Scan for the cell matching the given text and deliver its (X, Y) coordinate at center. 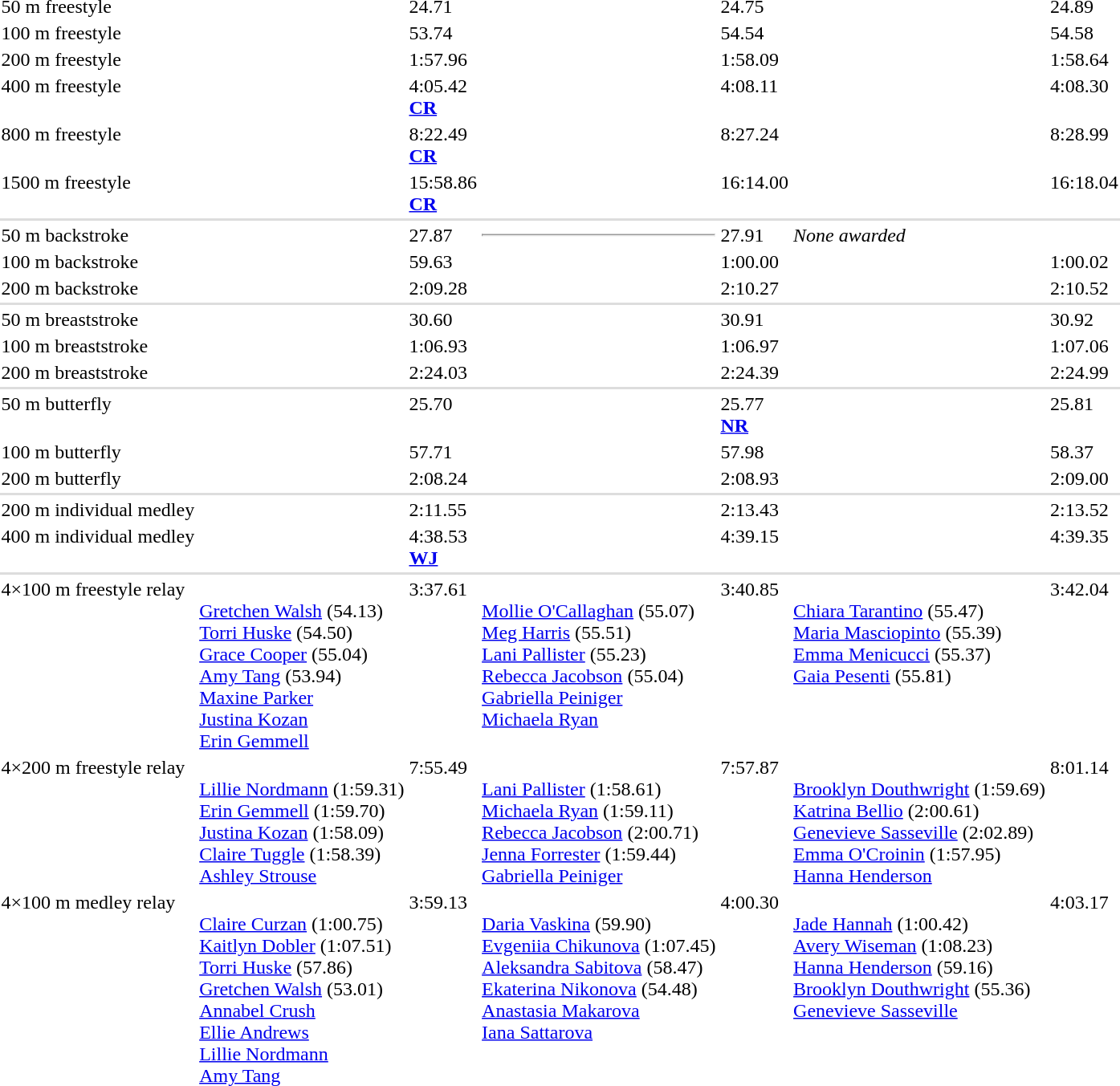
Gretchen Walsh (54.13)Torri Huske (54.50)Grace Cooper (55.04)Amy Tang (53.94)Maxine ParkerJustina KozanErin Gemmell (302, 665)
2:13.52 (1085, 510)
25.70 (443, 414)
8:22.49CR (443, 144)
7:57.87 (755, 822)
200 m freestyle (98, 59)
2:11.55 (443, 510)
3:37.61 (443, 665)
200 m backstroke (98, 288)
200 m individual medley (98, 510)
25.81 (1085, 414)
100 m butterfly (98, 452)
1:58.64 (1085, 59)
4×200 m freestyle relay (98, 822)
400 m freestyle (98, 96)
2:09.28 (443, 288)
100 m breaststroke (98, 346)
2:10.52 (1085, 288)
1:06.93 (443, 346)
3:42.04 (1085, 665)
50 m breaststroke (98, 319)
400 m individual medley (98, 547)
7:55.49 (443, 822)
2:10.27 (755, 288)
59.63 (443, 262)
54.54 (755, 33)
15:58.86CR (443, 193)
4:05.42CR (443, 96)
1:57.96 (443, 59)
16:18.04 (1085, 193)
4:39.35 (1085, 547)
None awarded (956, 235)
3:40.85 (755, 665)
53.74 (443, 33)
4:08.11 (755, 96)
57.98 (755, 452)
800 m freestyle (98, 144)
1:07.06 (1085, 346)
100 m freestyle (98, 33)
Chiara Tarantino (55.47)Maria Masciopinto (55.39)Emma Menicucci (55.37)Gaia Pesenti (55.81) (920, 665)
50 m backstroke (98, 235)
16:14.00 (755, 193)
27.91 (755, 235)
4×100 m freestyle relay (98, 665)
1500 m freestyle (98, 193)
200 m breaststroke (98, 372)
Lani Pallister (1:58.61)Michaela Ryan (1:59.11)Rebecca Jacobson (2:00.71)Jenna Forrester (1:59.44)Gabriella Peiniger (599, 822)
30.92 (1085, 319)
Mollie O'Callaghan (55.07)Meg Harris (55.51)Lani Pallister (55.23)Rebecca Jacobson (55.04)Gabriella PeinigerMichaela Ryan (599, 665)
4:38.53WJ (443, 547)
2:24.99 (1085, 372)
8:01.14 (1085, 822)
4:39.15 (755, 547)
1:00.00 (755, 262)
2:24.39 (755, 372)
30.91 (755, 319)
1:06.97 (755, 346)
30.60 (443, 319)
2:13.43 (755, 510)
Lillie Nordmann (1:59.31)Erin Gemmell (1:59.70)Justina Kozan (1:58.09)Claire Tuggle (1:58.39)Ashley Strouse (302, 822)
Brooklyn Douthwright (1:59.69)Katrina Bellio (2:00.61)Genevieve Sasseville (2:02.89)Emma O'Croinin (1:57.95)Hanna Henderson (920, 822)
25.77NR (755, 414)
4:08.30 (1085, 96)
8:27.24 (755, 144)
54.58 (1085, 33)
8:28.99 (1085, 144)
2:08.24 (443, 478)
100 m backstroke (98, 262)
58.37 (1085, 452)
1:58.09 (755, 59)
2:09.00 (1085, 478)
1:00.02 (1085, 262)
200 m butterfly (98, 478)
2:08.93 (755, 478)
2:24.03 (443, 372)
27.87 (443, 235)
50 m butterfly (98, 414)
57.71 (443, 452)
